Return the [x, y] coordinate for the center point of the cell that contains the specified text.  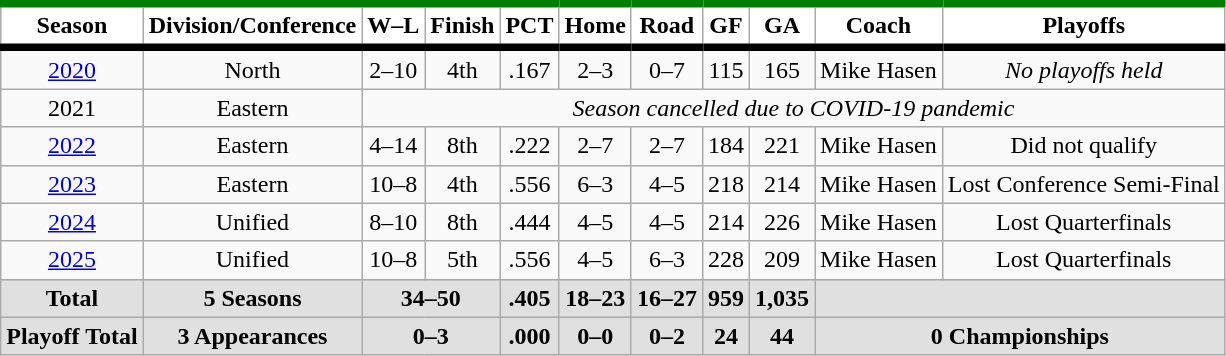
44 [782, 336]
0–3 [431, 336]
.000 [530, 336]
16–27 [666, 298]
.405 [530, 298]
218 [726, 184]
GA [782, 26]
959 [726, 298]
Season [72, 26]
2025 [72, 260]
184 [726, 146]
Finish [462, 26]
209 [782, 260]
2023 [72, 184]
.167 [530, 68]
221 [782, 146]
0–7 [666, 68]
5 Seasons [252, 298]
0–0 [595, 336]
4–14 [394, 146]
3 Appearances [252, 336]
2–3 [595, 68]
165 [782, 68]
GF [726, 26]
2022 [72, 146]
Lost Conference Semi-Final [1084, 184]
228 [726, 260]
Total [72, 298]
North [252, 68]
0 Championships [1020, 336]
2020 [72, 68]
Division/Conference [252, 26]
2024 [72, 222]
W–L [394, 26]
5th [462, 260]
24 [726, 336]
1,035 [782, 298]
Coach [879, 26]
Home [595, 26]
115 [726, 68]
2–10 [394, 68]
Road [666, 26]
8–10 [394, 222]
No playoffs held [1084, 68]
.444 [530, 222]
Season cancelled due to COVID-19 pandemic [794, 108]
226 [782, 222]
Playoff Total [72, 336]
Playoffs [1084, 26]
0–2 [666, 336]
PCT [530, 26]
34–50 [431, 298]
2021 [72, 108]
18–23 [595, 298]
Did not qualify [1084, 146]
.222 [530, 146]
